From the cell containing the given text, extract its center point as [X, Y] coordinate. 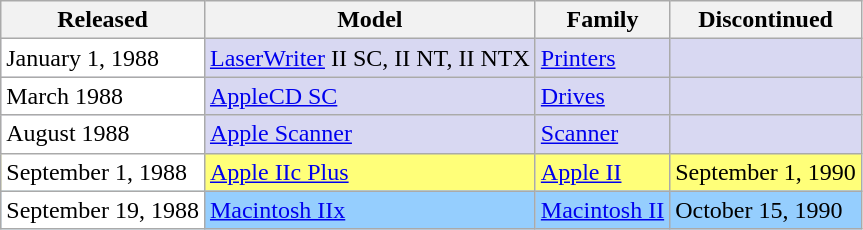
Scanner [602, 134]
Macintosh II [602, 210]
AppleCD SC [370, 96]
LaserWriter II SC, II NT, II NTX [370, 58]
Apple II [602, 172]
Apple Scanner [370, 134]
September 1, 1990 [766, 172]
September 19, 1988 [103, 210]
Printers [602, 58]
October 15, 1990 [766, 210]
January 1, 1988 [103, 58]
March 1988 [103, 96]
Released [103, 20]
Family [602, 20]
September 1, 1988 [103, 172]
Model [370, 20]
August 1988 [103, 134]
Discontinued [766, 20]
Macintosh IIx [370, 210]
Drives [602, 96]
Apple IIc Plus [370, 172]
